Scan for the cell matching the given text and deliver its [x, y] coordinate at center. 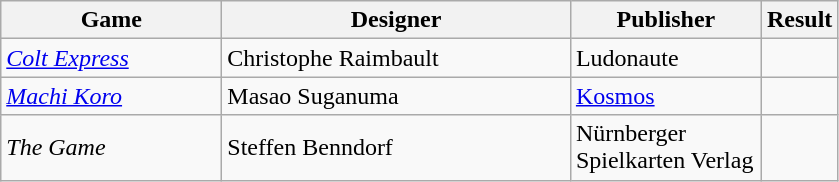
Colt Express [112, 58]
Kosmos [666, 96]
Designer [396, 20]
Masao Suganuma [396, 96]
The Game [112, 148]
Christophe Raimbault [396, 58]
Steffen Benndorf [396, 148]
Game [112, 20]
Publisher [666, 20]
Ludonaute [666, 58]
Machi Koro [112, 96]
Result [799, 20]
Nürnberger Spielkarten Verlag [666, 148]
